Extract the (x, y) coordinate from the center of the cell holding the provided text.  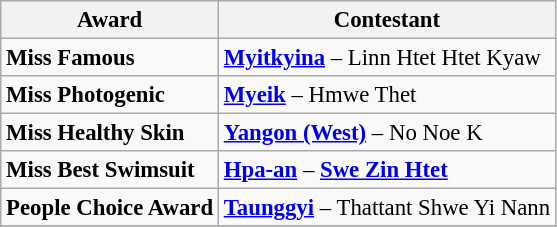
Miss Photogenic (110, 95)
People Choice Award (110, 208)
Miss Best Swimsuit (110, 170)
Miss Healthy Skin (110, 133)
Yangon (West) – No Noe K (386, 133)
Hpa-an – Swe Zin Htet (386, 170)
Contestant (386, 20)
Myeik – Hmwe Thet (386, 95)
Taunggyi – Thattant Shwe Yi Nann (386, 208)
Myitkyina – Linn Htet Htet Kyaw (386, 58)
Miss Famous (110, 58)
Award (110, 20)
